For the text-containing cell, return its midpoint in [X, Y] coordinate format. 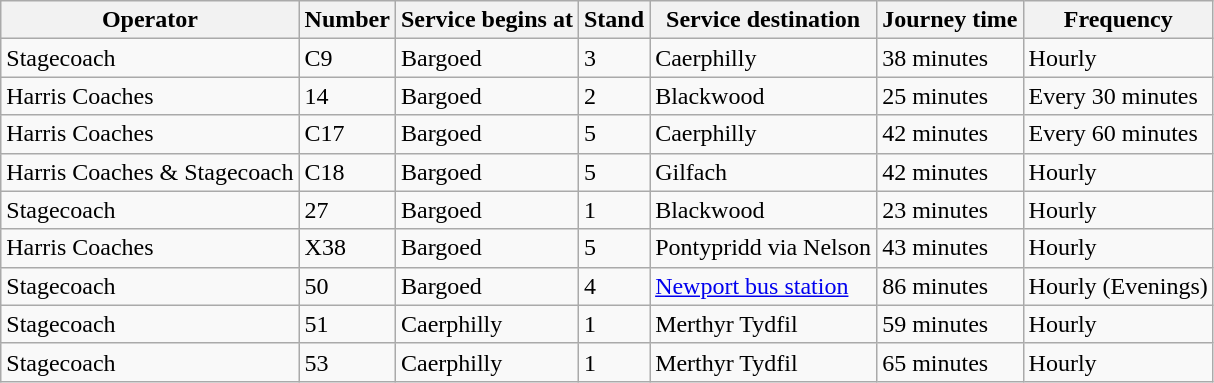
C9 [347, 58]
25 minutes [950, 96]
65 minutes [950, 362]
Number [347, 20]
Newport bus station [764, 286]
Hourly (Evenings) [1118, 286]
Journey time [950, 20]
3 [614, 58]
C18 [347, 172]
Every 60 minutes [1118, 134]
43 minutes [950, 248]
14 [347, 96]
Frequency [1118, 20]
Harris Coaches & Stagecoach [150, 172]
53 [347, 362]
23 minutes [950, 210]
2 [614, 96]
50 [347, 286]
Pontypridd via Nelson [764, 248]
38 minutes [950, 58]
Operator [150, 20]
X38 [347, 248]
C17 [347, 134]
Service begins at [486, 20]
Every 30 minutes [1118, 96]
4 [614, 286]
59 minutes [950, 324]
Stand [614, 20]
27 [347, 210]
Service destination [764, 20]
Gilfach [764, 172]
86 minutes [950, 286]
51 [347, 324]
